Output the (x, y) coordinate of the center of the cell containing the given text.  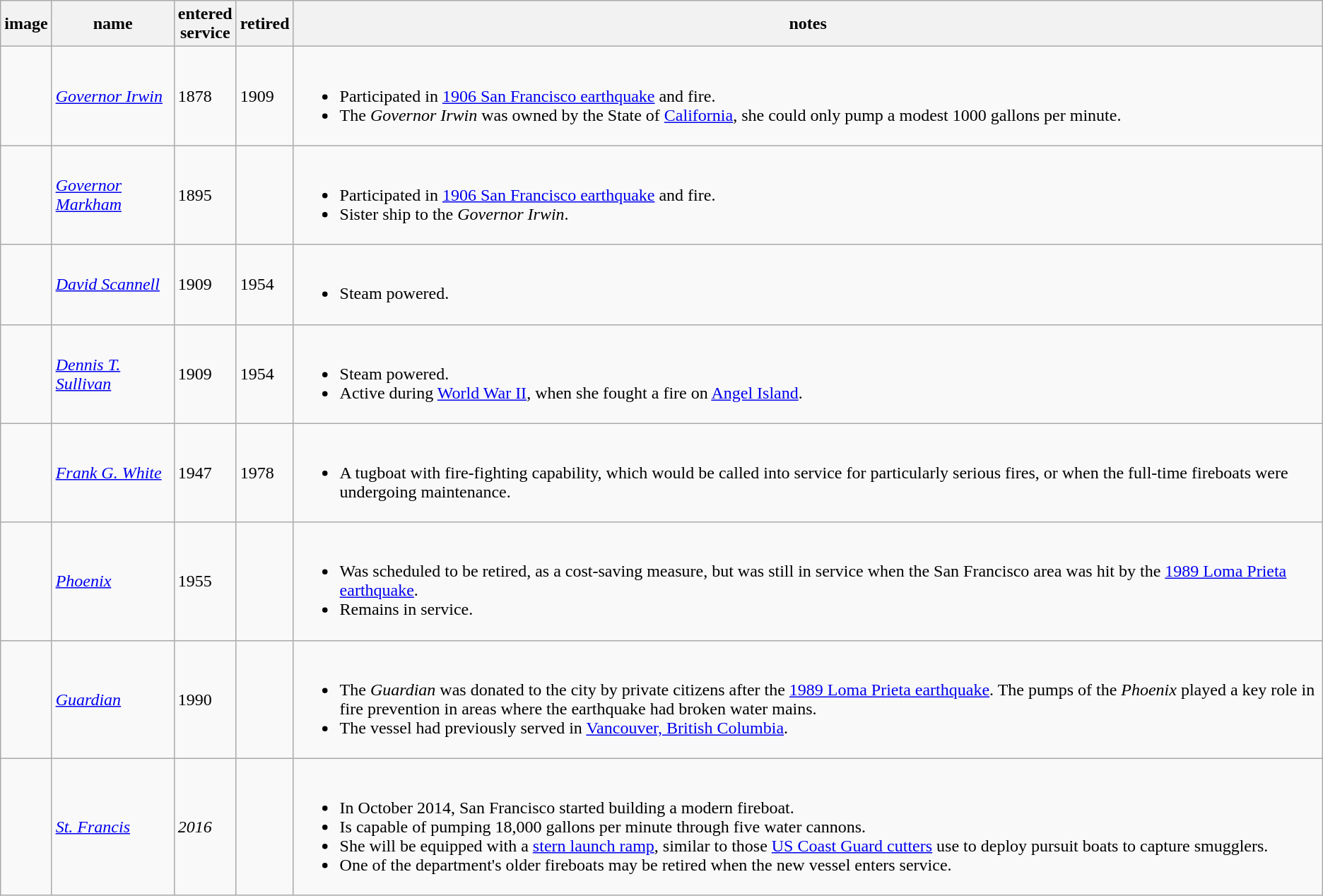
Participated in 1906 San Francisco earthquake and fire.Sister ship to the Governor Irwin. (808, 195)
Dennis T. Sullivan (113, 374)
1978 (264, 473)
1947 (205, 473)
Steam powered. (808, 284)
name (113, 24)
Guardian (113, 700)
1878 (205, 96)
St. Francis (113, 827)
1895 (205, 195)
Governor Markham (113, 195)
image (26, 24)
2016 (205, 827)
Phoenix (113, 581)
retired (264, 24)
1955 (205, 581)
Steam powered.Active during World War II, when she fought a fire on Angel Island. (808, 374)
Frank G. White (113, 473)
notes (808, 24)
David Scannell (113, 284)
1990 (205, 700)
Governor Irwin (113, 96)
enteredservice (205, 24)
